From the cell containing the given text, extract its center point as [x, y] coordinate. 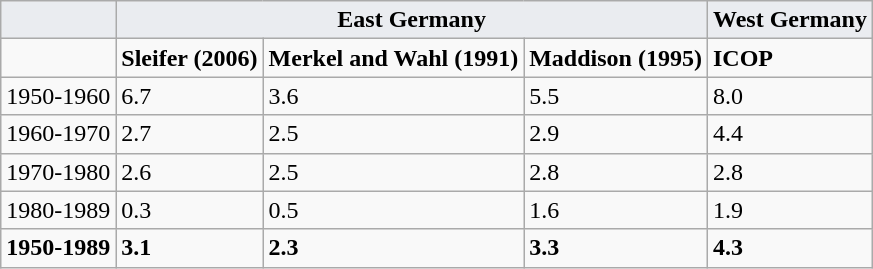
2.6 [190, 172]
Sleifer (2006) [190, 58]
1950-1989 [58, 248]
4.3 [790, 248]
3.6 [394, 96]
1.9 [790, 210]
1960-1970 [58, 134]
1970-1980 [58, 172]
6.7 [190, 96]
0.5 [394, 210]
1950-1960 [58, 96]
0.3 [190, 210]
Maddison (1995) [616, 58]
3.3 [616, 248]
5.5 [616, 96]
ICOP [790, 58]
1.6 [616, 210]
2.7 [190, 134]
1980-1989 [58, 210]
East Germany [412, 20]
2.9 [616, 134]
3.1 [190, 248]
West Germany [790, 20]
8.0 [790, 96]
4.4 [790, 134]
Merkel and Wahl (1991) [394, 58]
2.3 [394, 248]
